Pinpoint the cell where the given text exists, returning its (X, Y) midpoint coordinate. 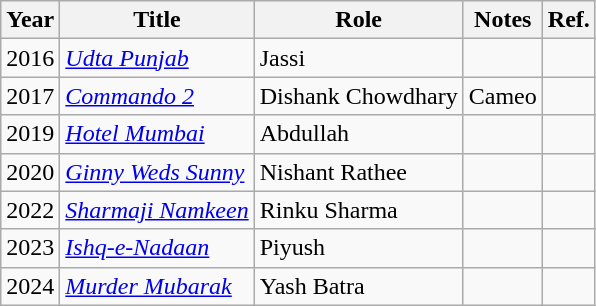
Ginny Weds Sunny (157, 172)
2023 (30, 248)
Cameo (502, 96)
2020 (30, 172)
Hotel Mumbai (157, 134)
Yash Batra (358, 286)
Jassi (358, 58)
Nishant Rathee (358, 172)
2016 (30, 58)
Title (157, 20)
Murder Mubarak (157, 286)
Notes (502, 20)
2019 (30, 134)
Role (358, 20)
Year (30, 20)
2022 (30, 210)
2024 (30, 286)
Ishq-e-Nadaan (157, 248)
2017 (30, 96)
Sharmaji Namkeen (157, 210)
Dishank Chowdhary (358, 96)
Udta Punjab (157, 58)
Ref. (568, 20)
Abdullah (358, 134)
Rinku Sharma (358, 210)
Commando 2 (157, 96)
Piyush (358, 248)
